Detect which cell encompasses the target text, then output its (x, y) center coordinate. 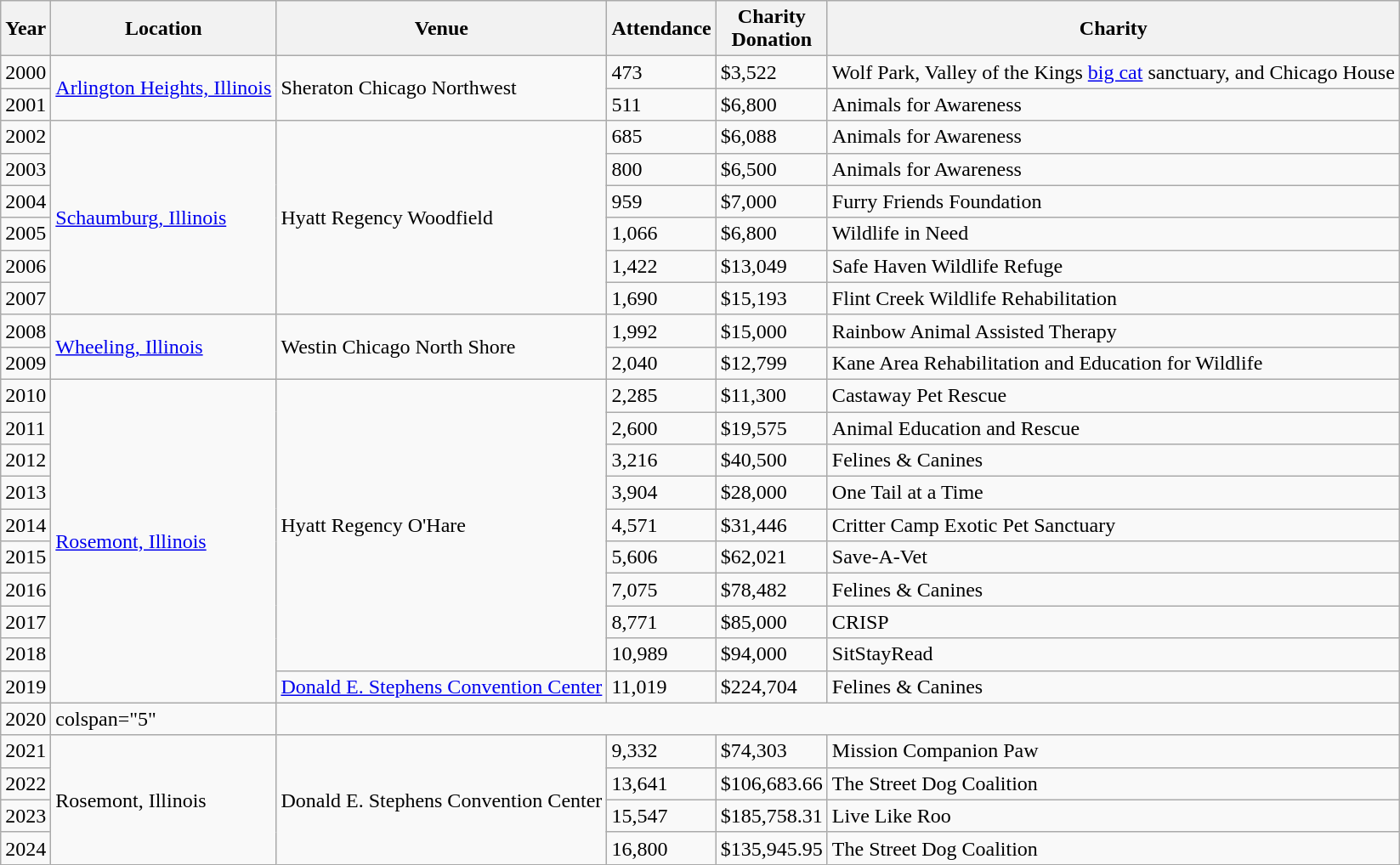
2,040 (661, 363)
959 (661, 201)
$74,303 (772, 751)
Critter Camp Exotic Pet Sanctuary (1114, 525)
800 (661, 169)
2010 (26, 395)
Westin Chicago North Shore (442, 347)
8,771 (661, 622)
$85,000 (772, 622)
$6,500 (772, 169)
$6,088 (772, 137)
Arlington Heights, Illinois (163, 88)
Year (26, 29)
Flint Creek Wildlife Rehabilitation (1114, 298)
$19,575 (772, 427)
1,422 (661, 266)
Wolf Park, Valley of the Kings big cat sanctuary, and Chicago House (1114, 72)
$28,000 (772, 493)
$7,000 (772, 201)
2017 (26, 622)
7,075 (661, 590)
2023 (26, 816)
2021 (26, 751)
2019 (26, 687)
One Tail at a Time (1114, 493)
2016 (26, 590)
2,600 (661, 427)
$78,482 (772, 590)
Live Like Roo (1114, 816)
Castaway Pet Rescue (1114, 395)
2020 (26, 719)
Rainbow Animal Assisted Therapy (1114, 331)
Attendance (661, 29)
15,547 (661, 816)
4,571 (661, 525)
2,285 (661, 395)
$15,193 (772, 298)
16,800 (661, 848)
11,019 (661, 687)
2000 (26, 72)
Kane Area Rehabilitation and Education for Wildlife (1114, 363)
Location (163, 29)
$12,799 (772, 363)
CharityDonation (772, 29)
2001 (26, 105)
2004 (26, 201)
colspan="5" (163, 719)
Safe Haven Wildlife Refuge (1114, 266)
5,606 (661, 557)
2024 (26, 848)
SitStayRead (1114, 654)
$94,000 (772, 654)
2022 (26, 783)
13,641 (661, 783)
2008 (26, 331)
$62,021 (772, 557)
CRISP (1114, 622)
Sheraton Chicago Northwest (442, 88)
1,066 (661, 234)
511 (661, 105)
9,332 (661, 751)
2014 (26, 525)
2007 (26, 298)
10,989 (661, 654)
$11,300 (772, 395)
2011 (26, 427)
Venue (442, 29)
2005 (26, 234)
1,690 (661, 298)
$31,446 (772, 525)
685 (661, 137)
473 (661, 72)
3,216 (661, 461)
2003 (26, 169)
2009 (26, 363)
2013 (26, 493)
$13,049 (772, 266)
$15,000 (772, 331)
Hyatt Regency O'Hare (442, 525)
Animal Education and Rescue (1114, 427)
2018 (26, 654)
Hyatt Regency Woodfield (442, 218)
Mission Companion Paw (1114, 751)
Furry Friends Foundation (1114, 201)
2012 (26, 461)
$224,704 (772, 687)
Wildlife in Need (1114, 234)
3,904 (661, 493)
1,992 (661, 331)
Schaumburg, Illinois (163, 218)
$40,500 (772, 461)
2002 (26, 137)
2015 (26, 557)
$106,683.66 (772, 783)
2006 (26, 266)
$185,758.31 (772, 816)
$3,522 (772, 72)
$135,945.95 (772, 848)
Charity (1114, 29)
Wheeling, Illinois (163, 347)
Save-A-Vet (1114, 557)
